Capture the cell that displays the provided text and extract its [x, y] central coordinate. 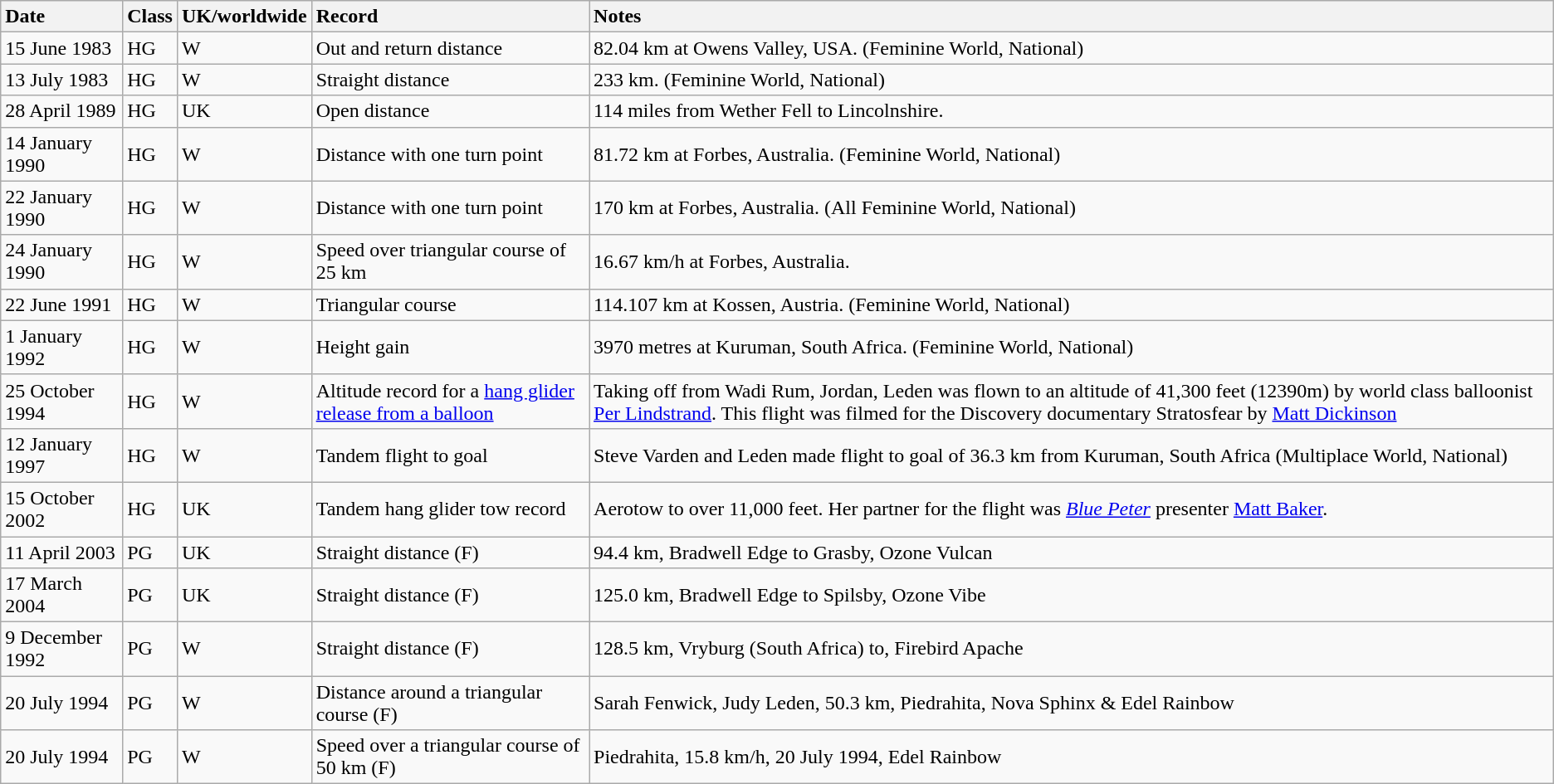
Tandem flight to goal [450, 455]
15 June 1983 [61, 48]
Out and return distance [450, 48]
17 March 2004 [61, 596]
Speed over triangular course of 25 km [450, 262]
Sarah Fenwick, Judy Leden, 50.3 km, Piedrahita, Nova Sphinx & Edel Rainbow [1072, 704]
13 July 1983 [61, 80]
Altitude record for a hang glider release from a balloon [450, 402]
Triangular course [450, 304]
1 January 1992 [61, 347]
22 June 1991 [61, 304]
Height gain [450, 347]
233 km. (Feminine World, National) [1072, 80]
125.0 km, Bradwell Edge to Spilsby, Ozone Vibe [1072, 596]
128.5 km, Vryburg (South Africa) to, Firebird Apache [1072, 649]
Open distance [450, 111]
Speed over a triangular course of 50 km (F) [450, 757]
170 km at Forbes, Australia. (All Feminine World, National) [1072, 207]
Notes [1072, 17]
114.107 km at Kossen, Austria. (Feminine World, National) [1072, 304]
15 October 2002 [61, 509]
Straight distance [450, 80]
3970 metres at Kuruman, South Africa. (Feminine World, National) [1072, 347]
11 April 2003 [61, 552]
UK/worldwide [244, 17]
Class [150, 17]
Aerotow to over 11,000 feet. Her partner for the flight was Blue Peter presenter Matt Baker. [1072, 509]
9 December 1992 [61, 649]
16.67 km/h at Forbes, Australia. [1072, 262]
81.72 km at Forbes, Australia. (Feminine World, National) [1072, 154]
82.04 km at Owens Valley, USA. (Feminine World, National) [1072, 48]
14 January 1990 [61, 154]
28 April 1989 [61, 111]
Record [450, 17]
22 January 1990 [61, 207]
24 January 1990 [61, 262]
94.4 km, Bradwell Edge to Grasby, Ozone Vulcan [1072, 552]
25 October 1994 [61, 402]
Distance around a triangular course (F) [450, 704]
Piedrahita, 15.8 km/h, 20 July 1994, Edel Rainbow [1072, 757]
Date [61, 17]
12 January 1997 [61, 455]
Tandem hang glider tow record [450, 509]
Steve Varden and Leden made flight to goal of 36.3 km from Kuruman, South Africa (Multiplace World, National) [1072, 455]
114 miles from Wether Fell to Lincolnshire. [1072, 111]
